Locate the cell with the specified text and output its [X, Y] center coordinate. 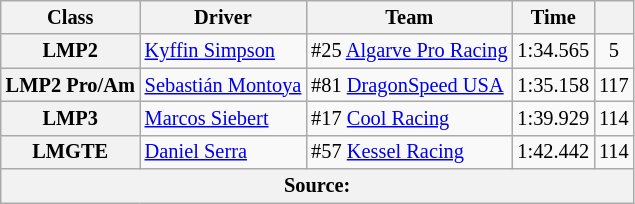
5 [614, 51]
LMP2 Pro/Am [70, 85]
#57 Kessel Racing [409, 152]
Driver [224, 17]
Team [409, 17]
#17 Cool Racing [409, 118]
#25 Algarve Pro Racing [409, 51]
1:42.442 [553, 152]
Class [70, 17]
Source: [318, 186]
Sebastián Montoya [224, 85]
Daniel Serra [224, 152]
1:39.929 [553, 118]
Kyffin Simpson [224, 51]
Marcos Siebert [224, 118]
LMP2 [70, 51]
1:34.565 [553, 51]
1:35.158 [553, 85]
LMGTE [70, 152]
LMP3 [70, 118]
117 [614, 85]
#81 DragonSpeed USA [409, 85]
Time [553, 17]
